Return the (x, y) coordinate for the center point of the cell that contains the specified text.  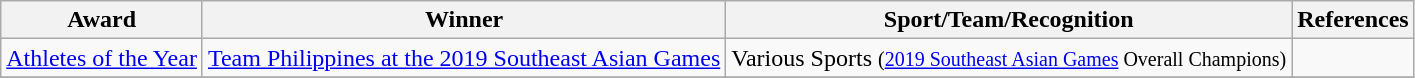
Various Sports (2019 Southeast Asian Games Overall Champions) (1009, 58)
Team Philippines at the 2019 Southeast Asian Games (464, 58)
Award (102, 20)
References (1354, 20)
Athletes of the Year (102, 58)
Winner (464, 20)
Sport/Team/Recognition (1009, 20)
